Pinpoint the cell where the given text exists, returning its [x, y] midpoint coordinate. 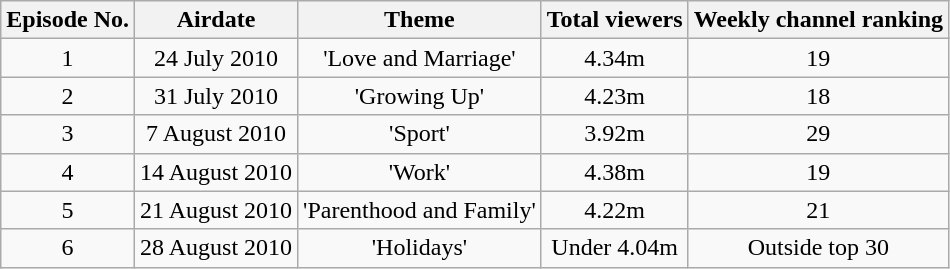
21 [818, 210]
28 August 2010 [216, 248]
14 August 2010 [216, 172]
4 [68, 172]
3 [68, 134]
21 August 2010 [216, 210]
4.23m [614, 96]
1 [68, 58]
Episode No. [68, 20]
5 [68, 210]
18 [818, 96]
'Love and Marriage' [420, 58]
29 [818, 134]
4.22m [614, 210]
3.92m [614, 134]
'Growing Up' [420, 96]
'Parenthood and Family' [420, 210]
Under 4.04m [614, 248]
'Holidays' [420, 248]
Airdate [216, 20]
2 [68, 96]
6 [68, 248]
Total viewers [614, 20]
Theme [420, 20]
31 July 2010 [216, 96]
7 August 2010 [216, 134]
Outside top 30 [818, 248]
24 July 2010 [216, 58]
4.34m [614, 58]
4.38m [614, 172]
'Sport' [420, 134]
'Work' [420, 172]
Weekly channel ranking [818, 20]
